Scan for the cell matching the given text and deliver its [X, Y] coordinate at center. 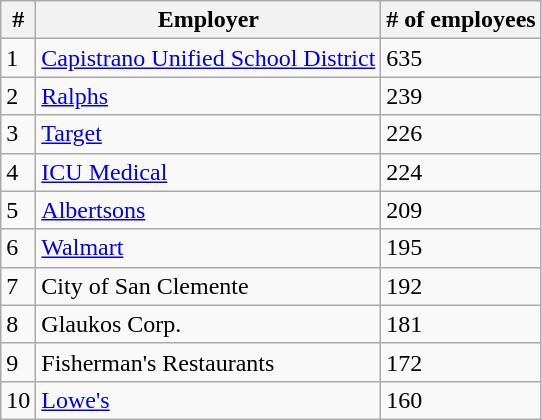
209 [461, 210]
Albertsons [208, 210]
239 [461, 96]
192 [461, 286]
224 [461, 172]
# of employees [461, 20]
Walmart [208, 248]
160 [461, 400]
Ralphs [208, 96]
226 [461, 134]
635 [461, 58]
6 [18, 248]
5 [18, 210]
Glaukos Corp. [208, 324]
181 [461, 324]
172 [461, 362]
2 [18, 96]
# [18, 20]
Target [208, 134]
4 [18, 172]
Capistrano Unified School District [208, 58]
Employer [208, 20]
1 [18, 58]
Fisherman's Restaurants [208, 362]
3 [18, 134]
10 [18, 400]
7 [18, 286]
City of San Clemente [208, 286]
ICU Medical [208, 172]
195 [461, 248]
9 [18, 362]
8 [18, 324]
Lowe's [208, 400]
